Detect which cell encompasses the target text, then output its [X, Y] center coordinate. 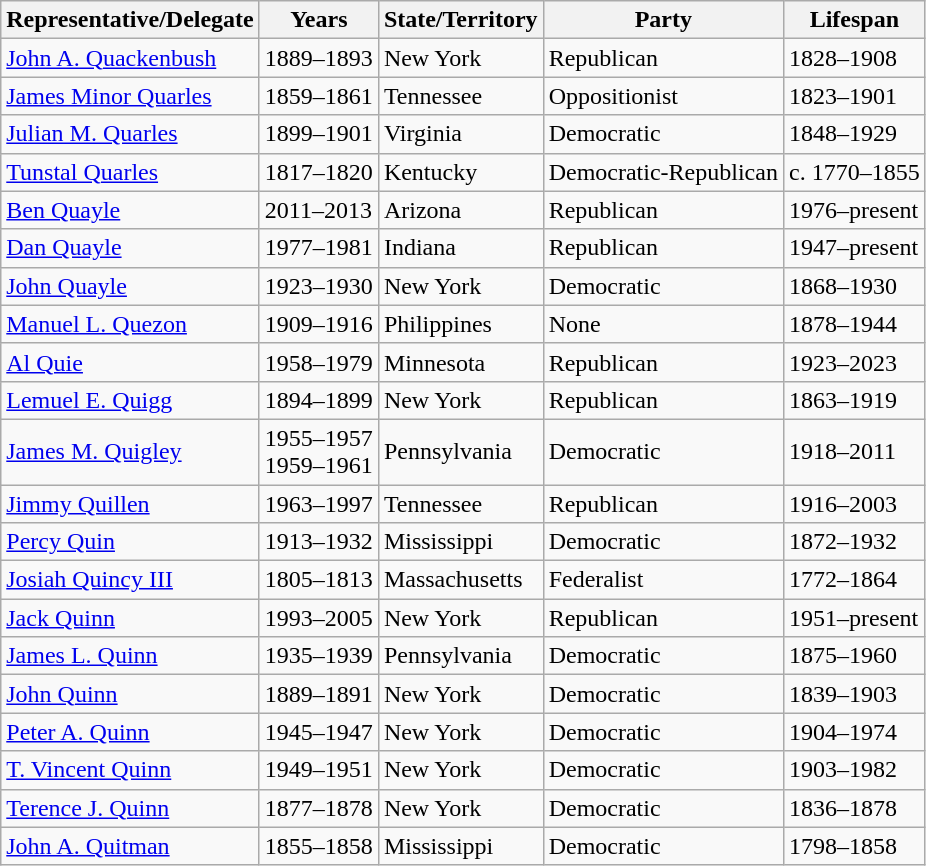
1935–1939 [318, 656]
1913–1932 [318, 542]
Percy Quin [130, 542]
Representative/Delegate [130, 20]
James Minor Quarles [130, 96]
Minnesota [460, 362]
1889–1893 [318, 58]
Oppositionist [663, 96]
Party [663, 20]
Indiana [460, 248]
1868–1930 [854, 286]
1848–1929 [854, 134]
John Quayle [130, 286]
1923–1930 [318, 286]
Terence J. Quinn [130, 808]
Josiah Quincy III [130, 580]
1958–1979 [318, 362]
1875–1960 [854, 656]
Philippines [460, 324]
1949–1951 [318, 770]
None [663, 324]
Jimmy Quillen [130, 503]
Arizona [460, 210]
1951–present [854, 618]
1859–1861 [318, 96]
Tunstal Quarles [130, 172]
1963–1997 [318, 503]
Massachusetts [460, 580]
1828–1908 [854, 58]
1877–1878 [318, 808]
1889–1891 [318, 694]
1894–1899 [318, 400]
2011–2013 [318, 210]
1916–2003 [854, 503]
John A. Quackenbush [130, 58]
Julian M. Quarles [130, 134]
T. Vincent Quinn [130, 770]
1839–1903 [854, 694]
1863–1919 [854, 400]
Jack Quinn [130, 618]
1823–1901 [854, 96]
Ben Quayle [130, 210]
1977–1981 [318, 248]
1772–1864 [854, 580]
State/Territory [460, 20]
1798–1858 [854, 846]
1805–1813 [318, 580]
1855–1858 [318, 846]
Years [318, 20]
John A. Quitman [130, 846]
1923–2023 [854, 362]
Federalist [663, 580]
1903–1982 [854, 770]
1955–19571959–1961 [318, 452]
John Quinn [130, 694]
c. 1770–1855 [854, 172]
1836–1878 [854, 808]
Dan Quayle [130, 248]
1878–1944 [854, 324]
Al Quie [130, 362]
1976–present [854, 210]
James L. Quinn [130, 656]
Lifespan [854, 20]
1918–2011 [854, 452]
Kentucky [460, 172]
Virginia [460, 134]
Peter A. Quinn [130, 732]
1904–1974 [854, 732]
James M. Quigley [130, 452]
1945–1947 [318, 732]
1909–1916 [318, 324]
1872–1932 [854, 542]
1947–present [854, 248]
1899–1901 [318, 134]
Lemuel E. Quigg [130, 400]
1817–1820 [318, 172]
Democratic-Republican [663, 172]
Manuel L. Quezon [130, 324]
1993–2005 [318, 618]
